Locate the cell with the specified text and output its [X, Y] center coordinate. 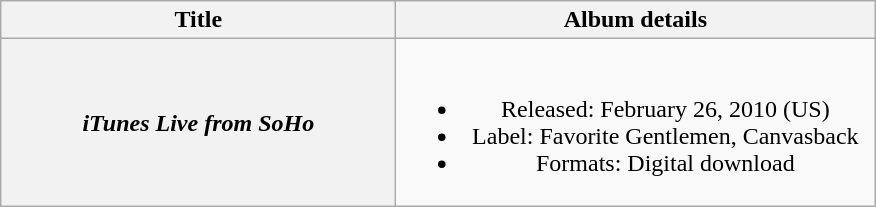
Released: February 26, 2010 (US)Label: Favorite Gentlemen, CanvasbackFormats: Digital download [636, 122]
Album details [636, 20]
iTunes Live from SoHo [198, 122]
Title [198, 20]
